Return the (X, Y) coordinate for the center point of the cell that contains the specified text.  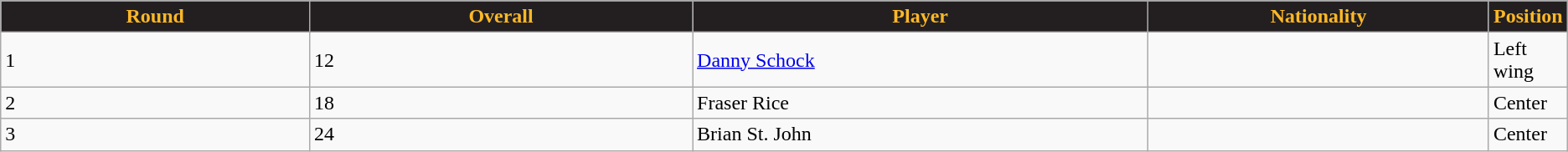
2 (156, 103)
24 (501, 134)
Position (1528, 17)
3 (156, 134)
Danny Schock (921, 60)
Fraser Rice (921, 103)
Round (156, 17)
Brian St. John (921, 134)
18 (501, 103)
1 (156, 60)
Player (921, 17)
Nationality (1318, 17)
Overall (501, 17)
Left wing (1528, 60)
12 (501, 60)
